Locate the cell with the specified text and output its (X, Y) center coordinate. 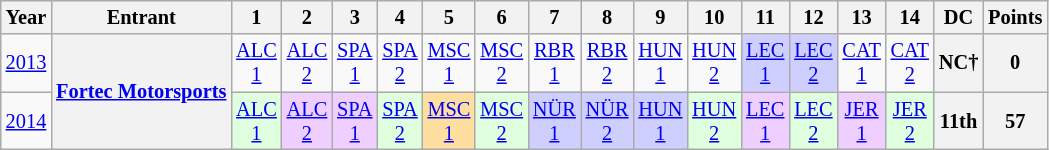
11th (958, 121)
9 (660, 17)
57 (1015, 121)
DC (958, 17)
4 (400, 17)
JER2 (910, 121)
RBR2 (608, 63)
12 (813, 17)
5 (450, 17)
8 (608, 17)
6 (502, 17)
0 (1015, 63)
CAT2 (910, 63)
RBR1 (554, 63)
13 (861, 17)
Points (1015, 17)
JER1 (861, 121)
14 (910, 17)
Year (26, 17)
CAT1 (861, 63)
1 (256, 17)
Entrant (141, 17)
10 (714, 17)
NÜR1 (554, 121)
7 (554, 17)
NÜR2 (608, 121)
2013 (26, 63)
Fortec Motorsports (141, 92)
3 (354, 17)
NC† (958, 63)
11 (765, 17)
2014 (26, 121)
2 (307, 17)
